Pinpoint the cell where the given text exists, returning its [x, y] midpoint coordinate. 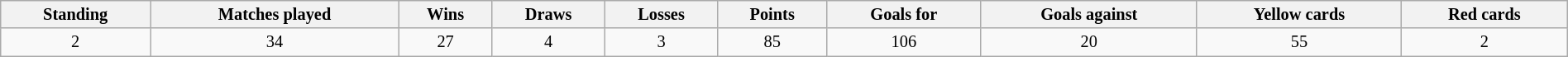
Red cards [1485, 14]
4 [548, 42]
Goals against [1088, 14]
20 [1088, 42]
Standing [76, 14]
106 [905, 42]
Draws [548, 14]
3 [661, 42]
Goals for [905, 14]
34 [275, 42]
Losses [661, 14]
Wins [445, 14]
27 [445, 42]
Yellow cards [1298, 14]
55 [1298, 42]
85 [772, 42]
Points [772, 14]
Matches played [275, 14]
